Extract the (x, y) coordinate from the center of the cell holding the provided text.  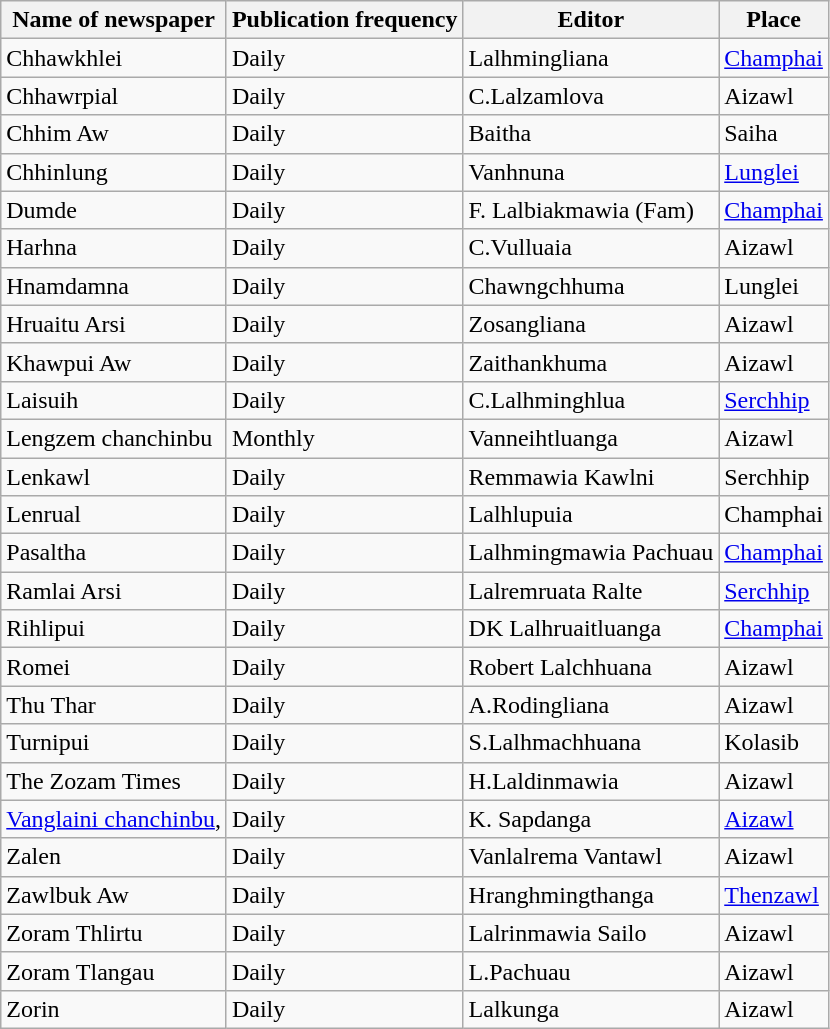
Lenkawl (114, 477)
C.Vulluaia (591, 248)
Turnipui (114, 743)
Laisuih (114, 400)
Vanneihtluanga (591, 438)
A.Rodingliana (591, 705)
Pasaltha (114, 553)
Thu Thar (114, 705)
Saiha (774, 134)
Name of newspaper (114, 20)
Chhawkhlei (114, 58)
Vanlalrema Vantawl (591, 857)
K. Sapdanga (591, 819)
Rihlipui (114, 629)
Harhna (114, 248)
L.Pachuau (591, 971)
Lalhmingmawia Pachuau (591, 553)
Zorin (114, 1009)
Dumde (114, 210)
Ramlai Arsi (114, 591)
Lalrinmawia Sailo (591, 933)
DK Lalhruaitluanga (591, 629)
Vanglaini chanchinbu, (114, 819)
Publication frequency (344, 20)
Romei (114, 667)
C.Lalhminghlua (591, 400)
Zoram Tlangau (114, 971)
Hruaitu Arsi (114, 324)
Thenzawl (774, 895)
Lalremruata Ralte (591, 591)
S.Lalhmachhuana (591, 743)
Robert Lalchhuana (591, 667)
Chhim Aw (114, 134)
Zoram Thlirtu (114, 933)
Chhinlung (114, 172)
Place (774, 20)
Chhawrpial (114, 96)
Editor (591, 20)
Remmawia Kawlni (591, 477)
Khawpui Aw (114, 362)
The Zozam Times (114, 781)
Monthly (344, 438)
Hnamdamna (114, 286)
Zosangliana (591, 324)
Hranghmingthanga (591, 895)
Kolasib (774, 743)
Zawlbuk Aw (114, 895)
Lalhlupuia (591, 515)
Lenrual (114, 515)
Zaithankhuma (591, 362)
Lengzem chanchinbu (114, 438)
Baitha (591, 134)
Vanhnuna (591, 172)
Zalen (114, 857)
F. Lalbiakmawia (Fam) (591, 210)
C.Lalzamlova (591, 96)
Chawngchhuma (591, 286)
Lalkunga (591, 1009)
H.Laldinmawia (591, 781)
Lalhmingliana (591, 58)
